Capture the cell that displays the provided text and extract its (X, Y) central coordinate. 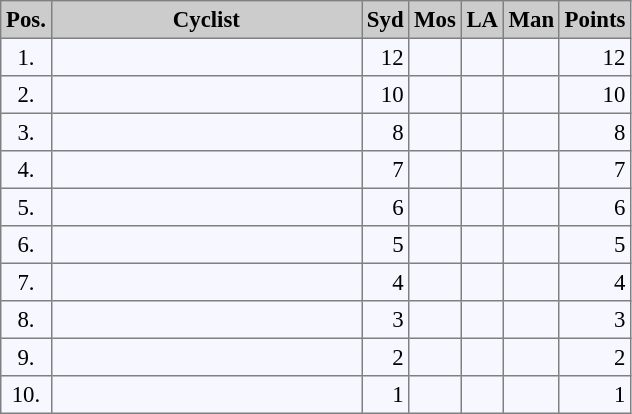
4. (26, 170)
Mos (435, 20)
5. (26, 207)
Pos. (26, 20)
8. (26, 320)
7. (26, 282)
1. (26, 57)
LA (482, 20)
Man (531, 20)
3. (26, 132)
Syd (386, 20)
Cyclist (206, 20)
2. (26, 95)
Points (594, 20)
9. (26, 357)
10. (26, 395)
6. (26, 245)
